From the cell containing the given text, extract its center point as [x, y] coordinate. 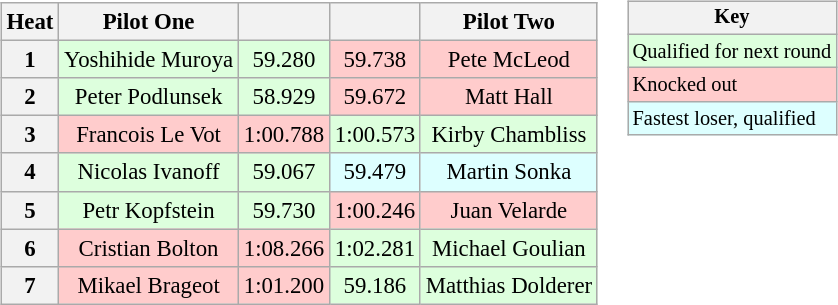
59.730 [284, 210]
Matthias Dolderer [508, 285]
Juan Velarde [508, 210]
Martin Sonka [508, 172]
Peter Podlunsek [149, 97]
Mikael Brageot [149, 285]
Qualified for next round [732, 51]
Pete McLeod [508, 60]
58.929 [284, 97]
Pilot Two [508, 22]
Francois Le Vot [149, 135]
Key [732, 18]
Nicolas Ivanoff [149, 172]
1:00.246 [374, 210]
Yoshihide Muroya [149, 60]
1:00.573 [374, 135]
1:01.200 [284, 285]
Fastest loser, qualified [732, 119]
Knocked out [732, 85]
59.738 [374, 60]
59.067 [284, 172]
Matt Hall [508, 97]
4 [30, 172]
Cristian Bolton [149, 248]
2 [30, 97]
1:00.788 [284, 135]
Pilot One [149, 22]
7 [30, 285]
59.186 [374, 285]
1 [30, 60]
Kirby Chambliss [508, 135]
5 [30, 210]
1:08.266 [284, 248]
Michael Goulian [508, 248]
Heat [30, 22]
Petr Kopfstein [149, 210]
6 [30, 248]
1:02.281 [374, 248]
3 [30, 135]
59.479 [374, 172]
59.672 [374, 97]
59.280 [284, 60]
